Pinpoint the cell where the given text exists, returning its (x, y) midpoint coordinate. 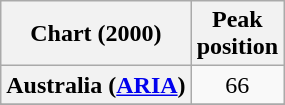
Australia (ARIA) (96, 85)
Chart (2000) (96, 34)
66 (237, 85)
Peakposition (237, 34)
